Return the [X, Y] coordinate for the center point of the cell that contains the specified text.  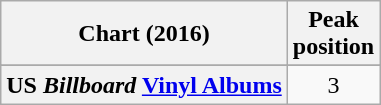
Peak position [333, 34]
US Billboard Vinyl Albums [144, 85]
3 [333, 85]
Chart (2016) [144, 34]
